For the text-containing cell, return its midpoint in [x, y] coordinate format. 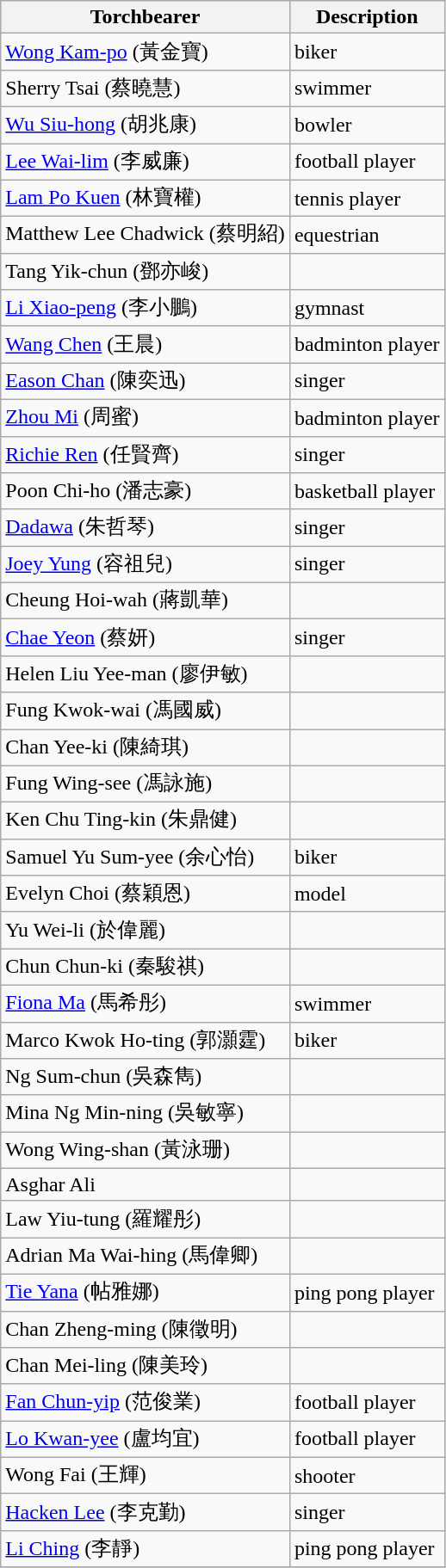
Chan Zheng-ming (陳徵明) [146, 1330]
Wong Wing-shan (黃泳珊) [146, 1151]
Adrian Ma Wai-hing (馬偉卿) [146, 1256]
Chan Yee-ki (陳綺琪) [146, 748]
Cheung Hoi-wah (蔣凱華) [146, 600]
Dadawa (朱哲琴) [146, 528]
Fiona Ma (馬希彤) [146, 1003]
Ken Chu Ting-kin (朱鼎健) [146, 821]
Hacken Lee (李克勤) [146, 1512]
Mina Ng Min-ning (吳敏寧) [146, 1113]
model [367, 895]
Helen Liu Yee-man (廖伊敏) [146, 674]
Li Xiao-peng (李小鵬) [146, 308]
bowler [367, 126]
Sherry Tsai (蔡曉慧) [146, 88]
Wong Kam-po (黃金寶) [146, 52]
Ng Sum-chun (吳森雋) [146, 1077]
Asghar Ali [146, 1184]
shooter [367, 1476]
Lo Kwan-yee (盧均宜) [146, 1440]
Wu Siu-hong (胡兆康) [146, 126]
Marco Kwok Ho-ting (郭灝霆) [146, 1041]
Tang Yik-chun (鄧亦峻) [146, 272]
Yu Wei-li (於偉麗) [146, 931]
Chan Mei-ling (陳美玲) [146, 1366]
gymnast [367, 308]
Li Ching (李靜) [146, 1548]
Wong Fai (王輝) [146, 1476]
Torchbearer [146, 17]
equestrian [367, 236]
Poon Chi-ho (潘志豪) [146, 492]
Chae Yeon (蔡妍) [146, 638]
Chun Chun-ki (秦駿祺) [146, 967]
Evelyn Choi (蔡穎恩) [146, 895]
Fung Wing-see (馮詠施) [146, 784]
Richie Ren (任賢齊) [146, 454]
Tie Yana (帖雅娜) [146, 1292]
Lam Po Kuen (林寶權) [146, 198]
basketball player [367, 492]
Law Yiu-tung (羅耀彤) [146, 1220]
Wang Chen (王晨) [146, 344]
Samuel Yu Sum-yee (余心怡) [146, 857]
Lee Wai-lim (李威廉) [146, 162]
Zhou Mi (周蜜) [146, 418]
Fung Kwok-wai (馮國威) [146, 710]
tennis player [367, 198]
Eason Chan (陳奕迅) [146, 382]
Description [367, 17]
Fan Chun-yip (范俊業) [146, 1402]
Matthew Lee Chadwick (蔡明紹) [146, 236]
Joey Yung (容祖兒) [146, 564]
